Scan for the cell matching the given text and deliver its [x, y] coordinate at center. 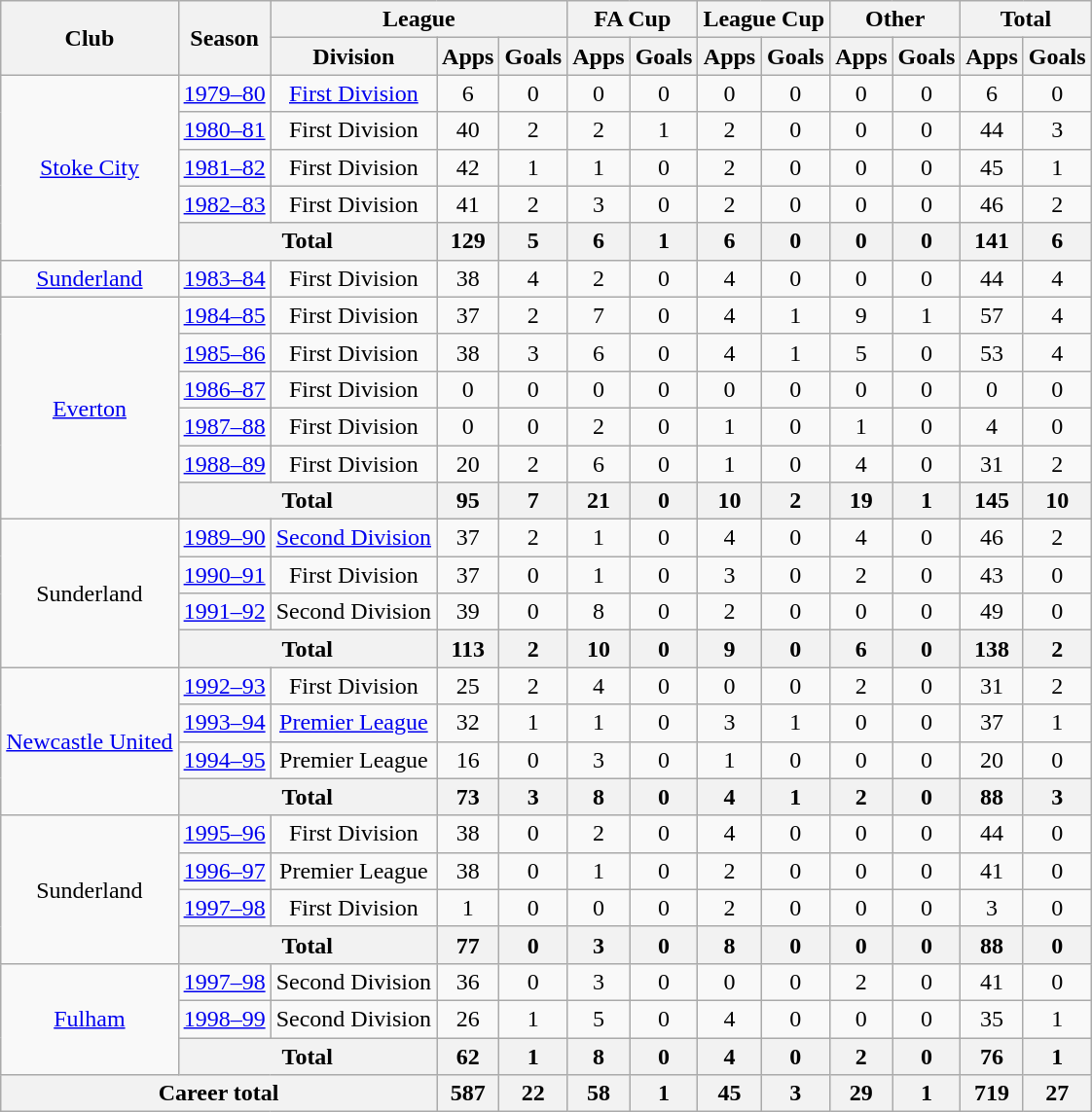
Stoke City [90, 167]
1987–88 [224, 426]
719 [992, 1094]
62 [468, 1056]
77 [468, 945]
95 [468, 501]
League [419, 19]
Club [90, 38]
39 [468, 612]
27 [1057, 1094]
Newcastle United [90, 741]
29 [861, 1094]
1995–96 [224, 834]
58 [599, 1094]
Everton [90, 408]
42 [468, 167]
53 [992, 352]
22 [533, 1094]
1989–90 [224, 538]
138 [992, 649]
19 [861, 501]
26 [468, 1019]
16 [468, 760]
43 [992, 575]
League Cup [764, 19]
FA Cup [633, 19]
141 [992, 241]
73 [468, 797]
32 [468, 723]
1998–99 [224, 1019]
40 [468, 130]
1994–95 [224, 760]
1985–86 [224, 352]
1992–93 [224, 686]
1986–87 [224, 389]
1996–97 [224, 871]
Division [353, 56]
1980–81 [224, 130]
113 [468, 649]
76 [992, 1056]
129 [468, 241]
1982–83 [224, 204]
1983–84 [224, 278]
21 [599, 501]
1979–80 [224, 93]
Fulham [90, 1019]
Season [224, 38]
1993–94 [224, 723]
Other [895, 19]
587 [468, 1094]
1990–91 [224, 575]
1981–82 [224, 167]
49 [992, 612]
1991–92 [224, 612]
1988–89 [224, 464]
Career total [219, 1094]
25 [468, 686]
145 [992, 501]
1984–85 [224, 315]
36 [468, 982]
57 [992, 315]
35 [992, 1019]
